Detect which cell encompasses the target text, then output its (X, Y) center coordinate. 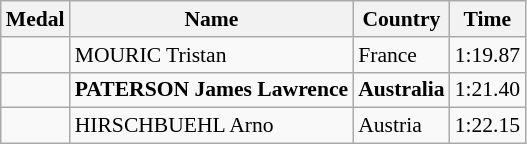
France (401, 55)
Name (212, 19)
Medal (36, 19)
1:21.40 (488, 90)
Australia (401, 90)
1:19.87 (488, 55)
Austria (401, 126)
Time (488, 19)
1:22.15 (488, 126)
PATERSON James Lawrence (212, 90)
MOURIC Tristan (212, 55)
Country (401, 19)
HIRSCHBUEHL Arno (212, 126)
